Locate the cell with the specified text and output its (x, y) center coordinate. 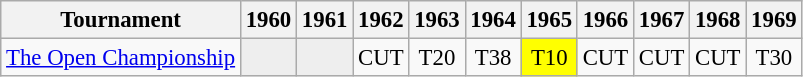
1962 (381, 20)
1966 (605, 20)
T38 (493, 58)
1963 (437, 20)
1961 (325, 20)
Tournament (121, 20)
T30 (774, 58)
1969 (774, 20)
1964 (493, 20)
1967 (661, 20)
1968 (718, 20)
The Open Championship (121, 58)
1960 (268, 20)
T10 (549, 58)
1965 (549, 20)
T20 (437, 58)
